Locate the cell with the specified text and output its (x, y) center coordinate. 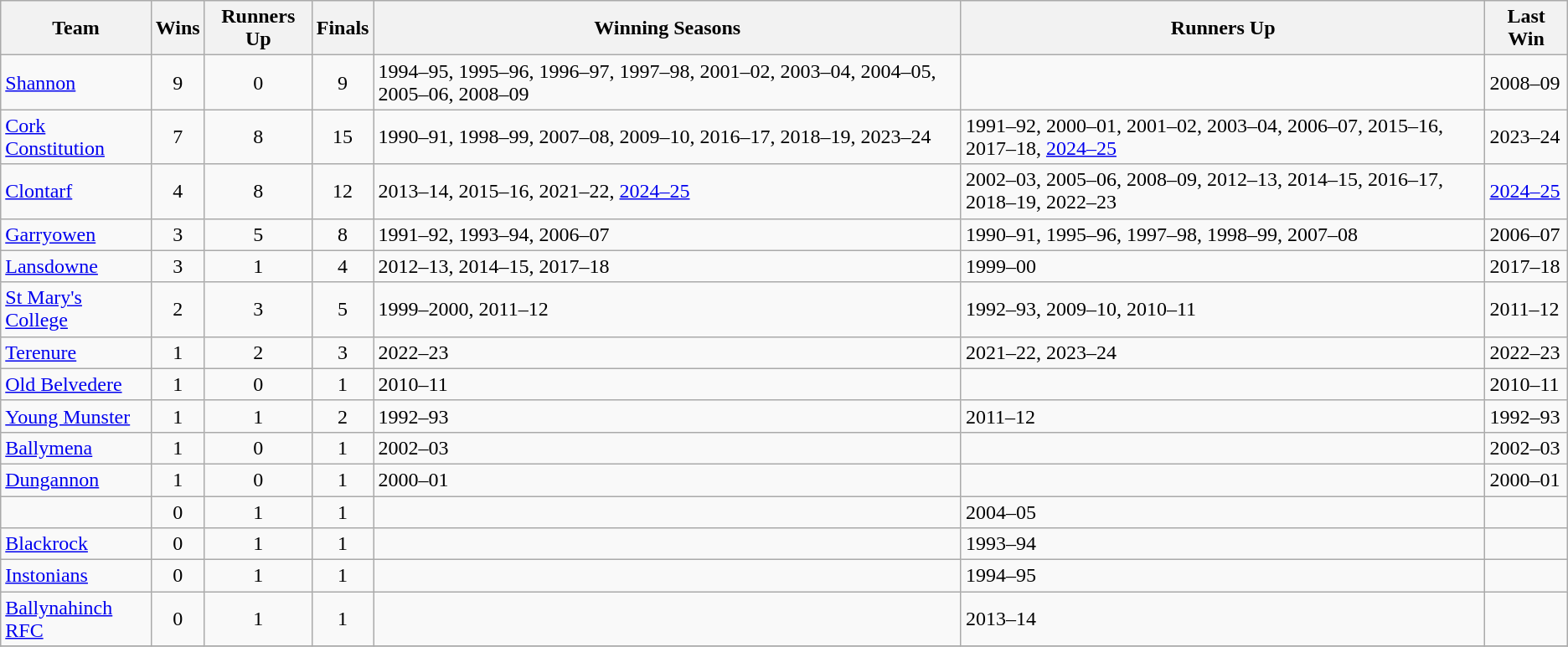
1999–2000, 2011–12 (667, 310)
St Mary's College (76, 310)
Instonians (76, 576)
Blackrock (76, 544)
Last Win (1526, 28)
2017–18 (1526, 266)
Cork Constitution (76, 137)
Terenure (76, 352)
2013–14, 2015–16, 2021–22, 2024–25 (667, 191)
2023–24 (1526, 137)
1990–91, 1995–96, 1997–98, 1998–99, 2007–08 (1223, 234)
Finals (343, 28)
Team (76, 28)
Shannon (76, 82)
2004–05 (1223, 511)
12 (343, 191)
Garryowen (76, 234)
Wins (178, 28)
1993–94 (1223, 544)
2013–14 (1223, 619)
Dungannon (76, 480)
Ballynahinch RFC (76, 619)
Lansdowne (76, 266)
2008–09 (1526, 82)
Winning Seasons (667, 28)
Clontarf (76, 191)
Old Belvedere (76, 384)
7 (178, 137)
2012–13, 2014–15, 2017–18 (667, 266)
1990–91, 1998–99, 2007–08, 2009–10, 2016–17, 2018–19, 2023–24 (667, 137)
1991–92, 2000–01, 2001–02, 2003–04, 2006–07, 2015–16, 2017–18, 2024–25 (1223, 137)
Young Munster (76, 416)
Ballymena (76, 448)
1999–00 (1223, 266)
1992–93, 2009–10, 2010–11 (1223, 310)
1994–95 (1223, 576)
15 (343, 137)
1994–95, 1995–96, 1996–97, 1997–98, 2001–02, 2003–04, 2004–05, 2005–06, 2008–09 (667, 82)
1991–92, 1993–94, 2006–07 (667, 234)
2002–03, 2005–06, 2008–09, 2012–13, 2014–15, 2016–17, 2018–19, 2022–23 (1223, 191)
2024–25 (1526, 191)
2006–07 (1526, 234)
2021–22, 2023–24 (1223, 352)
